Search for the cell housing the specified text and yield its (X, Y) center coordinate. 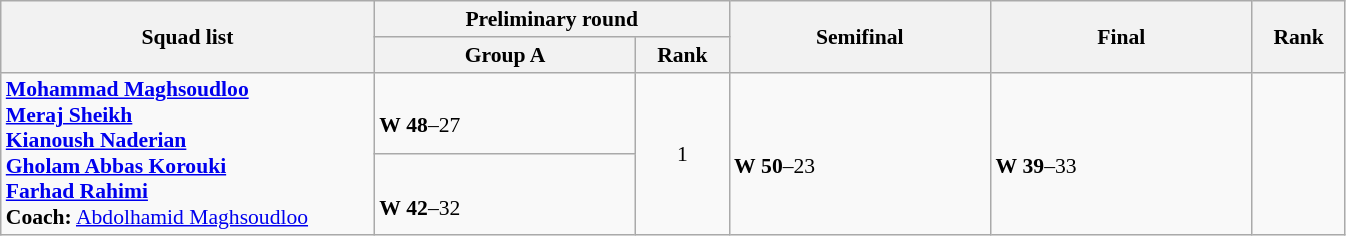
W 39–33 (1120, 154)
W 42–32 (504, 195)
1 (682, 154)
Final (1120, 36)
Group A (504, 55)
W 48–27 (504, 113)
W 50–23 (860, 154)
Preliminary round (552, 19)
Semifinal (860, 36)
Squad list (188, 36)
Mohammad MaghsoudlooMeraj SheikhKianoush NaderianGholam Abbas KoroukiFarhad RahimiCoach: Abdolhamid Maghsoudloo (188, 154)
